Capture the cell that displays the provided text and extract its (x, y) central coordinate. 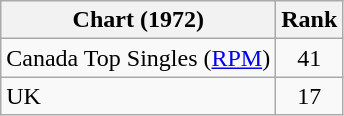
UK (138, 96)
41 (310, 58)
Chart (1972) (138, 20)
Rank (310, 20)
17 (310, 96)
Canada Top Singles (RPM) (138, 58)
